Find where the given text appears and provide that cell's center as [x, y] coordinate. 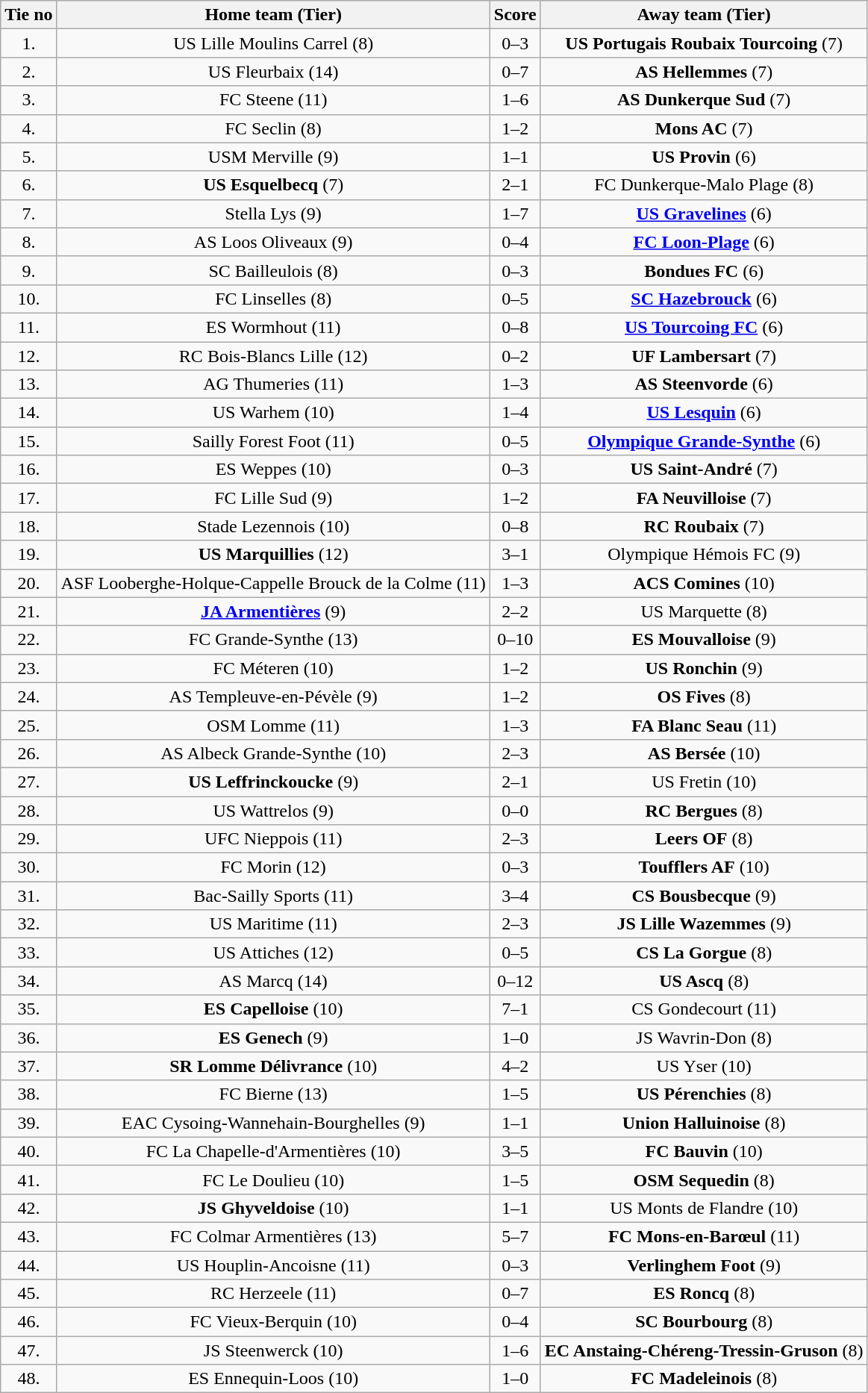
AS Marcq (14) [273, 981]
UF Lambersart (7) [704, 356]
US Gravelines (6) [704, 214]
EC Anstaing-Chéreng-Tressin-Gruson (8) [704, 1350]
47. [28, 1350]
FC Loon-Plage (6) [704, 242]
13. [28, 384]
19. [28, 555]
ES Roncq (8) [704, 1294]
FC Seclin (8) [273, 128]
US Marquette (8) [704, 611]
ES Weppes (10) [273, 470]
US Saint-André (7) [704, 470]
24. [28, 696]
US Lille Moulins Carrel (8) [273, 43]
Bondues FC (6) [704, 270]
ACS Comines (10) [704, 583]
AS Dunkerque Sud (7) [704, 100]
43. [28, 1236]
5–7 [515, 1236]
7. [28, 214]
40. [28, 1151]
US Maritime (11) [273, 924]
3. [28, 100]
FC Morin (12) [273, 867]
1–4 [515, 413]
FC La Chapelle-d'Armentières (10) [273, 1151]
AS Albeck Grande-Synthe (10) [273, 753]
20. [28, 583]
US Lesquin (6) [704, 413]
34. [28, 981]
US Houplin-Ancoisne (11) [273, 1265]
3–4 [515, 896]
CS Bousbecque (9) [704, 896]
RC Bois-Blancs Lille (12) [273, 356]
US Fretin (10) [704, 782]
Verlinghem Foot (9) [704, 1265]
JS Lille Wazemmes (9) [704, 924]
0–10 [515, 640]
US Warhem (10) [273, 413]
US Yser (10) [704, 1066]
14. [28, 413]
US Ronchin (9) [704, 668]
Leers OF (8) [704, 839]
ASF Looberghe-Holque-Cappelle Brouck de la Colme (11) [273, 583]
Stade Lezennois (10) [273, 526]
US Marquillies (12) [273, 555]
1. [28, 43]
FC Mons-en-Barœul (11) [704, 1236]
US Attiches (12) [273, 953]
Score [515, 15]
JA Armentières (9) [273, 611]
Mons AC (7) [704, 128]
2. [28, 72]
10. [28, 299]
USM Merville (9) [273, 157]
US Monts de Flandre (10) [704, 1208]
30. [28, 867]
CS La Gorgue (8) [704, 953]
21. [28, 611]
US Portugais Roubaix Tourcoing (7) [704, 43]
Sailly Forest Foot (11) [273, 441]
US Fleurbaix (14) [273, 72]
32. [28, 924]
US Pérenchies (8) [704, 1094]
Tie no [28, 15]
AS Templeuve-en-Pévèle (9) [273, 696]
16. [28, 470]
0–2 [515, 356]
44. [28, 1265]
FC Lille Sud (9) [273, 498]
ES Mouvalloise (9) [704, 640]
SC Hazebrouck (6) [704, 299]
US Esquelbecq (7) [273, 185]
48. [28, 1379]
31. [28, 896]
42. [28, 1208]
FC Dunkerque-Malo Plage (8) [704, 185]
RC Herzeele (11) [273, 1294]
AS Loos Oliveaux (9) [273, 242]
AG Thumeries (11) [273, 384]
Olympique Hémois FC (9) [704, 555]
33. [28, 953]
3–5 [515, 1151]
Toufflers AF (10) [704, 867]
17. [28, 498]
AS Hellemmes (7) [704, 72]
7–1 [515, 1009]
45. [28, 1294]
Stella Lys (9) [273, 214]
FC Madeleinois (8) [704, 1379]
12. [28, 356]
JS Steenwerck (10) [273, 1350]
SR Lomme Délivrance (10) [273, 1066]
15. [28, 441]
FA Neuvilloise (7) [704, 498]
JS Ghyveldoise (10) [273, 1208]
Olympique Grande-Synthe (6) [704, 441]
CS Gondecourt (11) [704, 1009]
AS Steenvorde (6) [704, 384]
FC Bauvin (10) [704, 1151]
UFC Nieppois (11) [273, 839]
Home team (Tier) [273, 15]
OSM Lomme (11) [273, 725]
11. [28, 327]
ES Capelloise (10) [273, 1009]
ES Ennequin-Loos (10) [273, 1379]
37. [28, 1066]
AS Bersée (10) [704, 753]
46. [28, 1322]
FC Bierne (13) [273, 1094]
23. [28, 668]
US Leffrinckoucke (9) [273, 782]
41. [28, 1179]
Bac-Sailly Sports (11) [273, 896]
9. [28, 270]
FC Colmar Armentières (13) [273, 1236]
FA Blanc Seau (11) [704, 725]
3–1 [515, 555]
EAC Cysoing-Wannehain-Bourghelles (9) [273, 1123]
38. [28, 1094]
26. [28, 753]
FC Steene (11) [273, 100]
4–2 [515, 1066]
36. [28, 1038]
OSM Sequedin (8) [704, 1179]
FC Grande-Synthe (13) [273, 640]
5. [28, 157]
35. [28, 1009]
US Wattrelos (9) [273, 810]
1–7 [515, 214]
8. [28, 242]
SC Bailleulois (8) [273, 270]
Union Halluinoise (8) [704, 1123]
ES Genech (9) [273, 1038]
SC Bourbourg (8) [704, 1322]
FC Méteren (10) [273, 668]
FC Linselles (8) [273, 299]
US Ascq (8) [704, 981]
ES Wormhout (11) [273, 327]
0–0 [515, 810]
22. [28, 640]
27. [28, 782]
4. [28, 128]
39. [28, 1123]
0–12 [515, 981]
US Tourcoing FC (6) [704, 327]
Away team (Tier) [704, 15]
25. [28, 725]
29. [28, 839]
RC Roubaix (7) [704, 526]
JS Wavrin-Don (8) [704, 1038]
2–2 [515, 611]
18. [28, 526]
FC Vieux-Berquin (10) [273, 1322]
RC Bergues (8) [704, 810]
US Provin (6) [704, 157]
6. [28, 185]
28. [28, 810]
FC Le Doulieu (10) [273, 1179]
OS Fives (8) [704, 696]
